Detect which cell encompasses the target text, then output its (x, y) center coordinate. 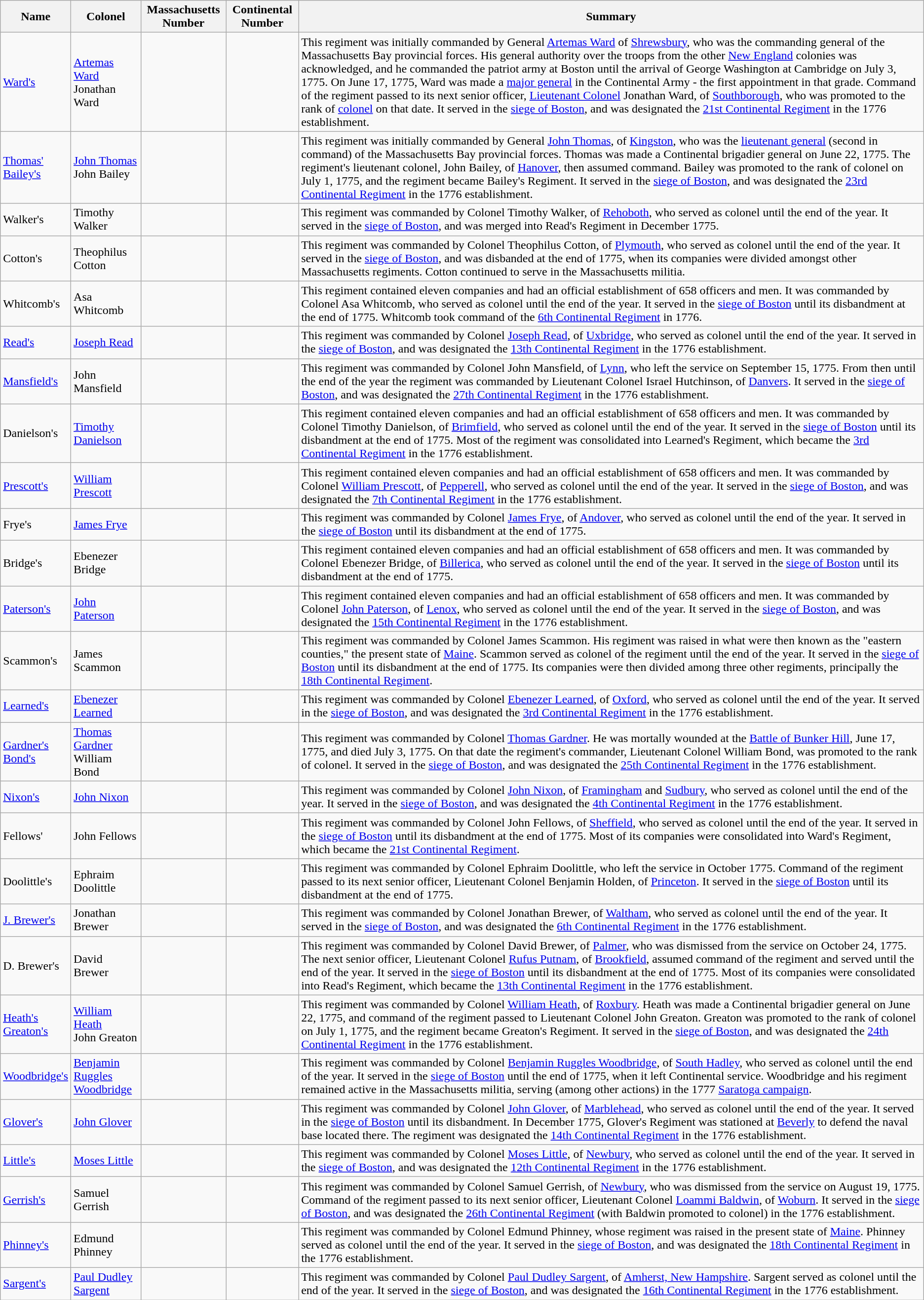
Samuel Gerrish (106, 1199)
Timothy Walker (106, 219)
John Glover (106, 1122)
Paul Dudley Sargent (106, 1284)
J. Brewer's (36, 920)
David Brewer (106, 966)
Ebenezer Bridge (106, 563)
Gerrish's (36, 1199)
Learned's (36, 706)
Heath'sGreaton's (36, 1024)
William Prescott (106, 485)
Frye's (36, 524)
Ward's (36, 82)
Danielson's (36, 433)
Gardner'sBond's (36, 751)
Timothy Danielson (106, 433)
Little's (36, 1160)
Edmund Phinney (106, 1245)
John Mansfield (106, 381)
John Fellows (106, 836)
Scammon's (36, 661)
Name (36, 17)
John ThomasJohn Bailey (106, 167)
Moses Little (106, 1160)
James Scammon (106, 661)
Colonel (106, 17)
Read's (36, 343)
Thomas GardnerWilliam Bond (106, 751)
Fellows' (36, 836)
Theophilus Cotton (106, 258)
Cotton's (36, 258)
Mansfield's (36, 381)
James Frye (106, 524)
Benjamin RugglesWoodbridge (106, 1076)
Doolittle's (36, 881)
Glover's (36, 1122)
Woodbridge's (36, 1076)
Paterson's (36, 608)
Jonathan Brewer (106, 920)
Ephraim Doolittle (106, 881)
Continental Number (263, 17)
Sargent's (36, 1284)
Massachusetts Number (184, 17)
John Paterson (106, 608)
Nixon's (36, 797)
Thomas'Bailey's (36, 167)
Bridge's (36, 563)
William HeathJohn Greaton (106, 1024)
Asa Whitcomb (106, 304)
Phinney's (36, 1245)
Joseph Read (106, 343)
Walker's (36, 219)
Prescott's (36, 485)
Artemas WardJonathan Ward (106, 82)
D. Brewer's (36, 966)
Ebenezer Learned (106, 706)
Summary (611, 17)
Whitcomb's (36, 304)
John Nixon (106, 797)
